From the cell containing the given text, extract its center point as (X, Y) coordinate. 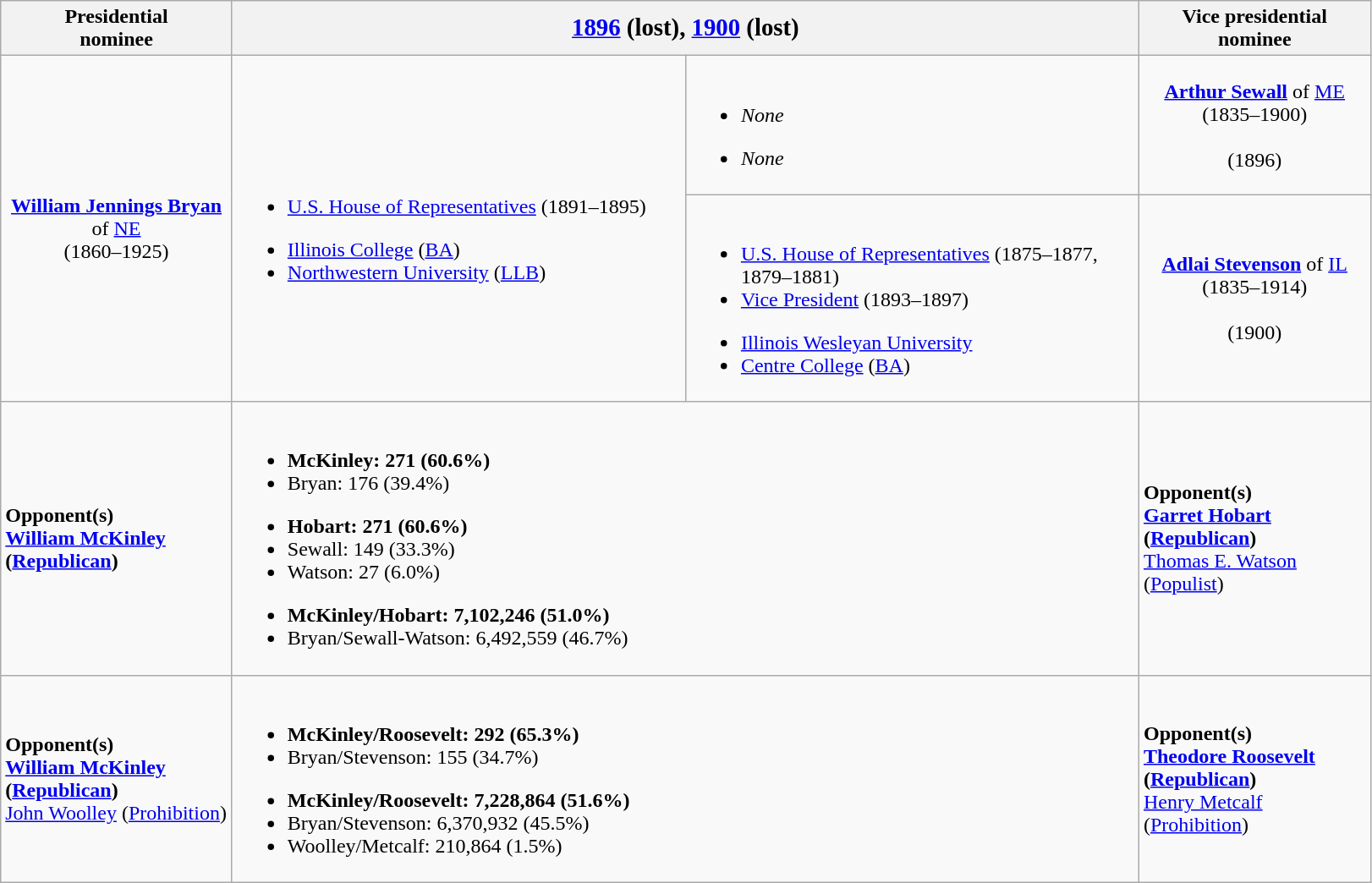
Presidentialnominee (117, 29)
NoneNone (912, 125)
Adlai Stevenson of IL(1835–1914)(1900) (1254, 298)
Opponent(s)Garret Hobart (Republican)Thomas E. Watson (Populist) (1254, 538)
Opponent(s)William McKinley (Republican) (117, 538)
Opponent(s)Theodore Roosevelt (Republican)Henry Metcalf (Prohibition) (1254, 778)
Vice presidentialnominee (1254, 29)
U.S. House of Representatives (1891–1895)Illinois College (BA)Northwestern University (LLB) (458, 228)
Opponent(s)William McKinley (Republican)John Woolley (Prohibition) (117, 778)
U.S. House of Representatives (1875–1877, 1879–1881)Vice President (1893–1897)Illinois Wesleyan UniversityCentre College (BA) (912, 298)
1896 (lost), 1900 (lost) (685, 29)
William Jennings Bryan of NE(1860–1925) (117, 228)
Arthur Sewall of ME(1835–1900)(1896) (1254, 125)
